Pinpoint the cell where the given text exists, returning its [x, y] midpoint coordinate. 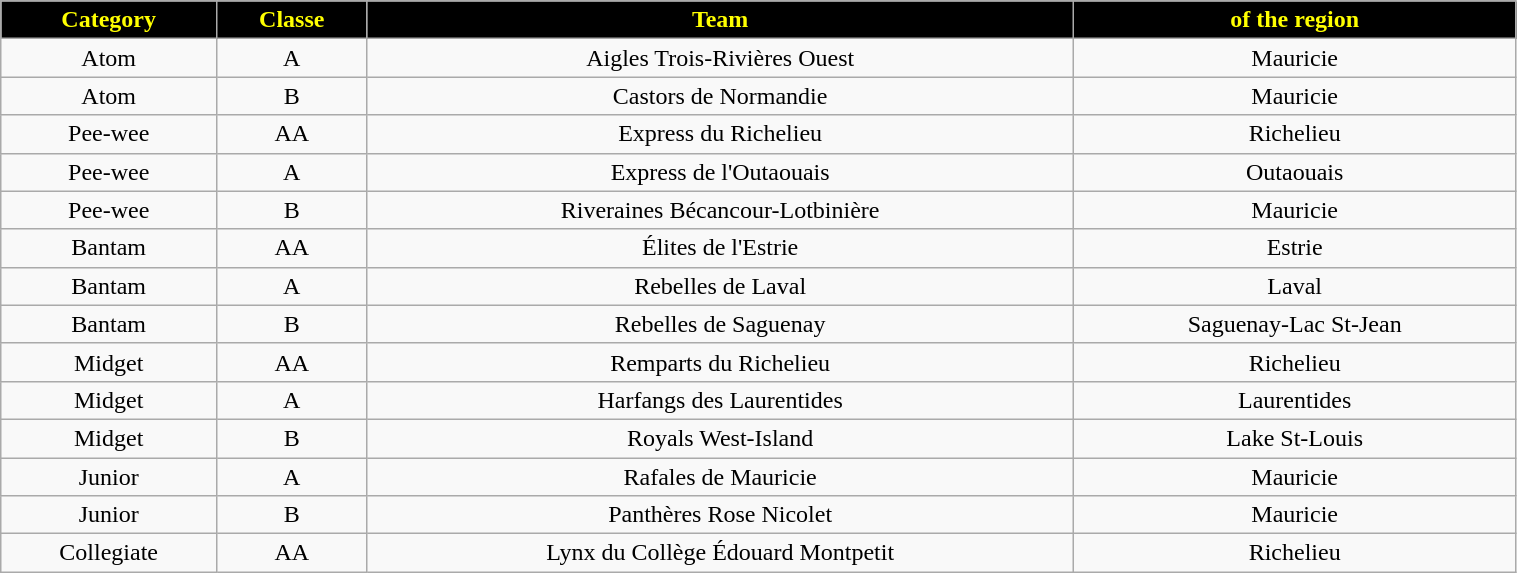
Rebelles de Laval [720, 286]
Lake St-Louis [1294, 438]
of the region [1294, 20]
Castors de Normandie [720, 96]
Laval [1294, 286]
Saguenay-Lac St-Jean [1294, 324]
Express de l'Outaouais [720, 172]
Outaouais [1294, 172]
Collegiate [109, 553]
Rafales de Mauricie [720, 477]
Express du Richelieu [720, 134]
Élites de l'Estrie [720, 248]
Category [109, 20]
Aigles Trois-Rivières Ouest [720, 58]
Team [720, 20]
Lynx du Collège Édouard Montpetit [720, 553]
Riveraines Bécancour-Lotbinière [720, 210]
Royals West-Island [720, 438]
Estrie [1294, 248]
Rebelles de Saguenay [720, 324]
Laurentides [1294, 400]
Classe [292, 20]
Remparts du Richelieu [720, 362]
Harfangs des Laurentides [720, 400]
Panthères Rose Nicolet [720, 515]
